Scan for the cell matching the given text and deliver its [X, Y] coordinate at center. 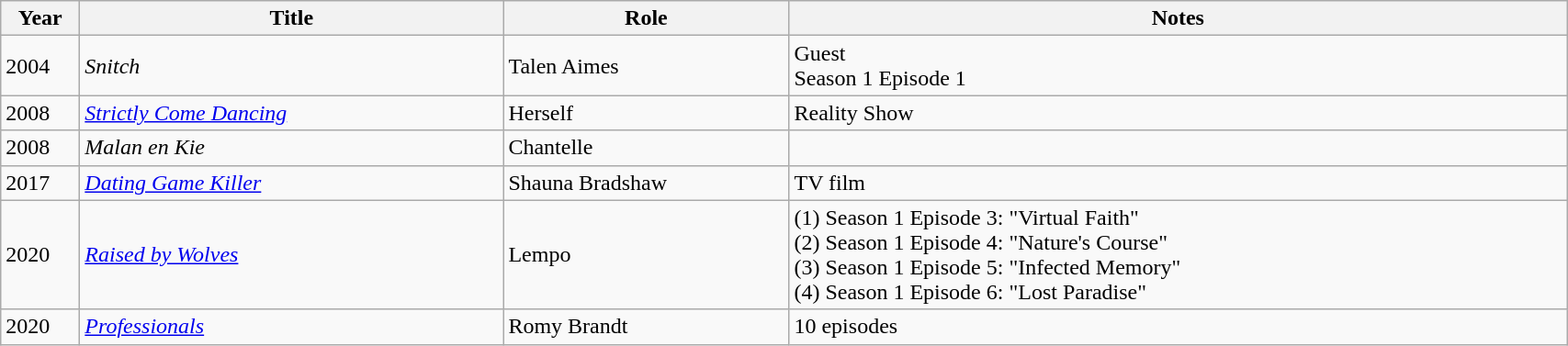
2017 [40, 183]
Dating Game Killer [292, 183]
Strictly Come Dancing [292, 113]
Snitch [292, 66]
TV film [1178, 183]
Notes [1178, 18]
Guest Season 1 Episode 1 [1178, 66]
Professionals [292, 327]
Talen Aimes [647, 66]
Reality Show [1178, 113]
Shauna Bradshaw [647, 183]
Chantelle [647, 148]
Herself [647, 113]
Romy Brandt [647, 327]
Malan en Kie [292, 148]
Role [647, 18]
Title [292, 18]
10 episodes [1178, 327]
Lempo [647, 255]
Year [40, 18]
2004 [40, 66]
Raised by Wolves [292, 255]
